Detect which cell encompasses the target text, then output its [X, Y] center coordinate. 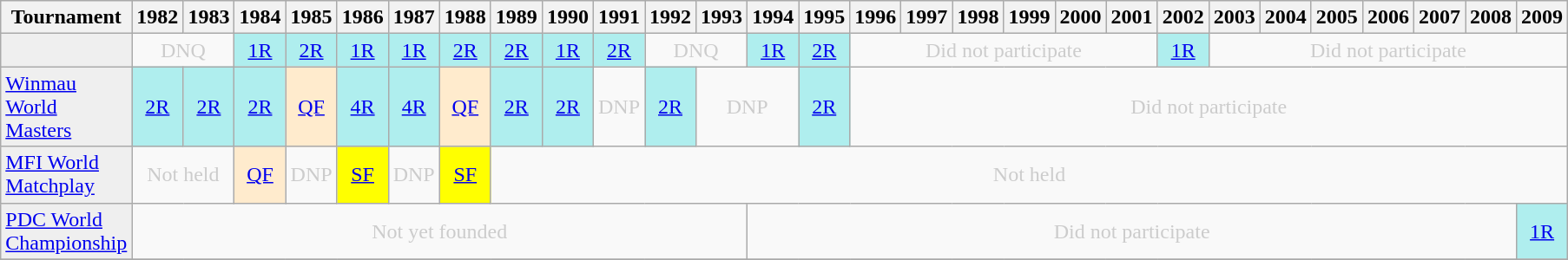
1998 [978, 17]
1990 [568, 17]
1989 [516, 17]
1984 [260, 17]
2009 [1542, 17]
MFI World Matchplay [66, 175]
1992 [670, 17]
2002 [1183, 17]
2006 [1387, 17]
2007 [1440, 17]
1999 [1030, 17]
PDC World Championship [66, 231]
2008 [1492, 17]
1982 [158, 17]
1985 [311, 17]
1983 [208, 17]
1988 [465, 17]
1997 [927, 17]
2005 [1337, 17]
2000 [1080, 17]
2001 [1132, 17]
Winmau World Masters [66, 107]
1995 [825, 17]
2003 [1235, 17]
1996 [875, 17]
Tournament [66, 17]
1993 [722, 17]
1991 [618, 17]
1986 [363, 17]
1987 [413, 17]
1994 [773, 17]
Not yet founded [439, 231]
2004 [1285, 17]
